Search for the cell housing the specified text and yield its [X, Y] center coordinate. 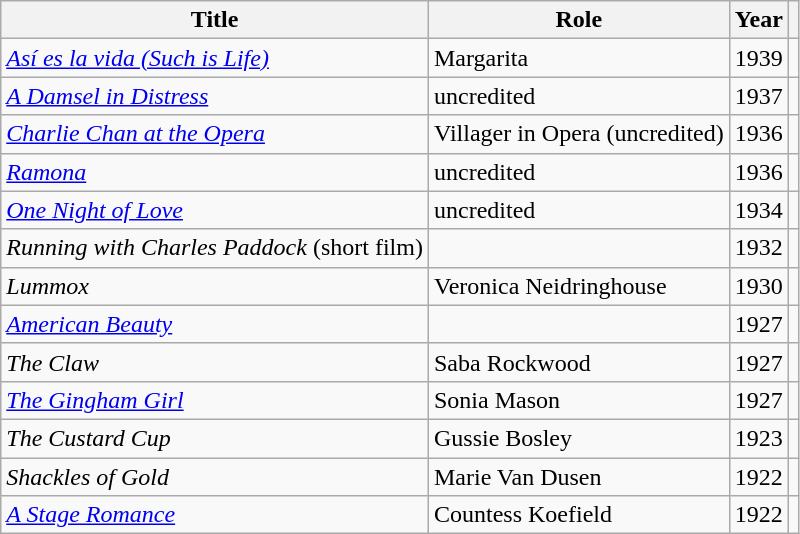
1934 [758, 210]
Role [578, 20]
Title [215, 20]
Veronica Neidringhouse [578, 286]
1937 [758, 96]
Villager in Opera (uncredited) [578, 134]
Charlie Chan at the Opera [215, 134]
American Beauty [215, 324]
A Stage Romance [215, 515]
The Claw [215, 362]
Countess Koefield [578, 515]
A Damsel in Distress [215, 96]
Marie Van Dusen [578, 477]
Margarita [578, 58]
Running with Charles Paddock (short film) [215, 248]
Ramona [215, 172]
Gussie Bosley [578, 438]
Así es la vida (Such is Life) [215, 58]
The Gingham Girl [215, 400]
Saba Rockwood [578, 362]
1930 [758, 286]
1932 [758, 248]
1923 [758, 438]
1939 [758, 58]
One Night of Love [215, 210]
Year [758, 20]
The Custard Cup [215, 438]
Shackles of Gold [215, 477]
Lummox [215, 286]
Sonia Mason [578, 400]
